Return (X, Y) of the center of cell containing provided text 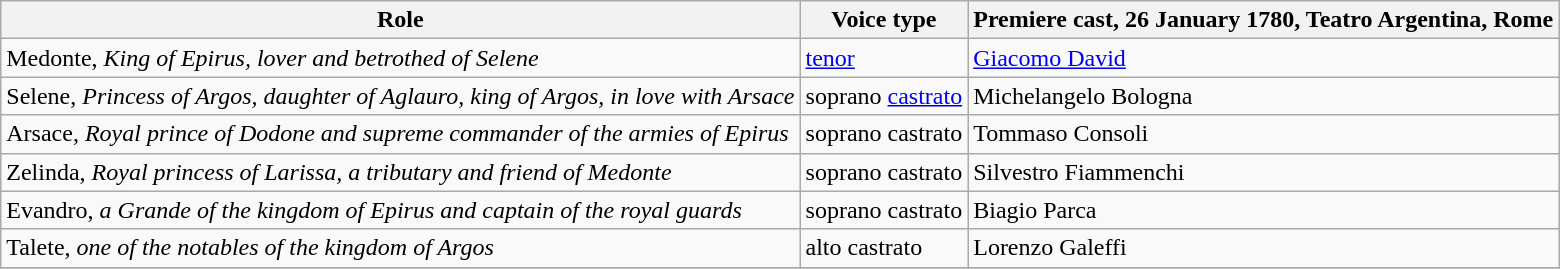
alto castrato (884, 248)
Biagio Parca (1264, 210)
Talete, one of the notables of the kingdom of Argos (400, 248)
Role (400, 20)
Zelinda, Royal princess of Larissa, a tributary and friend of Medonte (400, 172)
Silvestro Fiammenchi (1264, 172)
Arsace, Royal prince of Dodone and supreme commander of the armies of Epirus (400, 134)
Selene, Princess of Argos, daughter of Aglauro, king of Argos, in love with Arsace (400, 96)
Medonte, King of Epirus, lover and betrothed of Selene (400, 58)
tenor (884, 58)
Premiere cast, 26 January 1780, Teatro Argentina, Rome (1264, 20)
Michelangelo Bologna (1264, 96)
Tommaso Consoli (1264, 134)
Evandro, a Grande of the kingdom of Epirus and captain of the royal guards (400, 210)
Giacomo David (1264, 58)
Lorenzo Galeffi (1264, 248)
Voice type (884, 20)
